For the text-containing cell, return its midpoint in [X, Y] coordinate format. 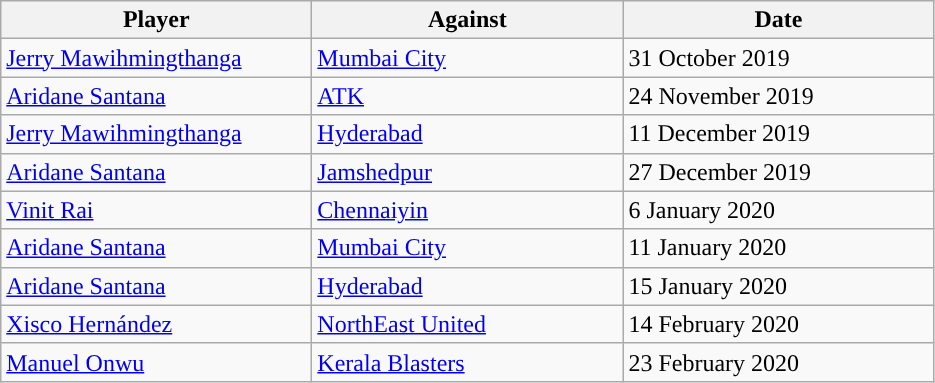
Date [778, 20]
Against [468, 20]
Player [156, 20]
27 December 2019 [778, 172]
11 December 2019 [778, 134]
6 January 2020 [778, 210]
15 January 2020 [778, 286]
11 January 2020 [778, 248]
NorthEast United [468, 324]
Kerala Blasters [468, 362]
Vinit Rai [156, 210]
Manuel Onwu [156, 362]
24 November 2019 [778, 96]
14 February 2020 [778, 324]
Jamshedpur [468, 172]
Xisco Hernández [156, 324]
23 February 2020 [778, 362]
ATK [468, 96]
Chennaiyin [468, 210]
31 October 2019 [778, 58]
